Search for the cell housing the specified text and yield its [x, y] center coordinate. 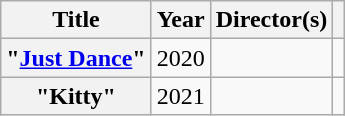
Director(s) [272, 20]
"Just Dance" [76, 58]
"Kitty" [76, 96]
Title [76, 20]
2021 [180, 96]
2020 [180, 58]
Year [180, 20]
